Output the (x, y) coordinate of the center of the cell containing the given text.  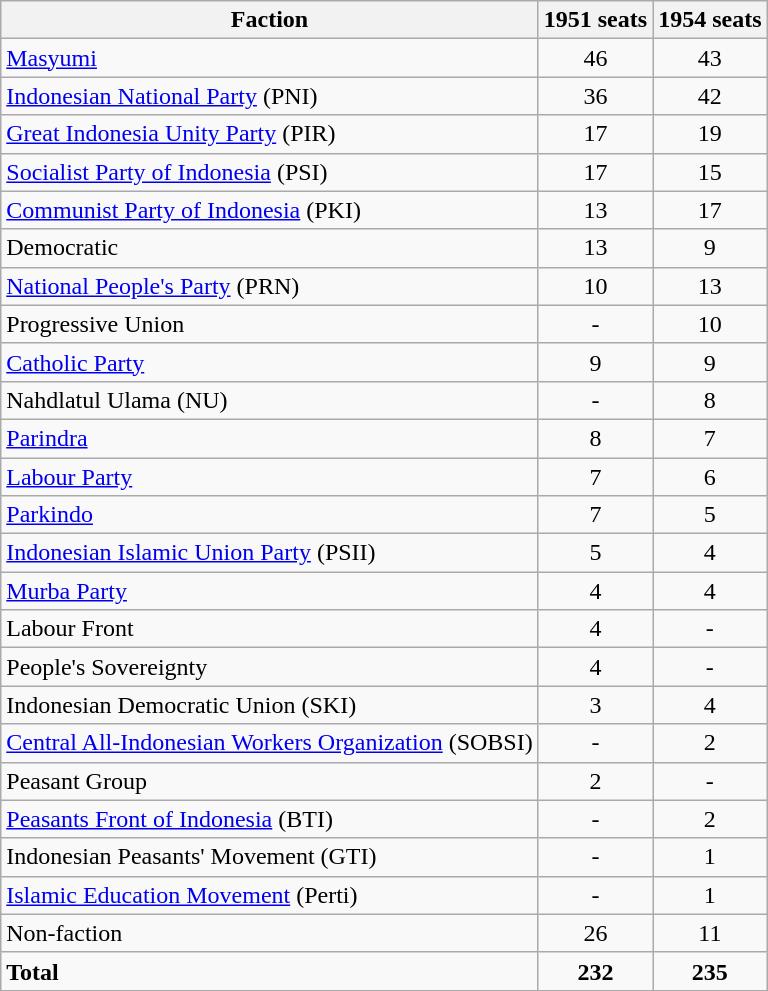
11 (710, 933)
Total (270, 971)
Faction (270, 20)
Central All-Indonesian Workers Organization (SOBSI) (270, 743)
42 (710, 96)
Communist Party of Indonesia (PKI) (270, 210)
Masyumi (270, 58)
6 (710, 477)
Peasants Front of Indonesia (BTI) (270, 819)
People's Sovereignty (270, 667)
1951 seats (595, 20)
235 (710, 971)
Indonesian Islamic Union Party (PSII) (270, 553)
Indonesian Democratic Union (SKI) (270, 705)
1954 seats (710, 20)
Socialist Party of Indonesia (PSI) (270, 172)
19 (710, 134)
232 (595, 971)
National People's Party (PRN) (270, 286)
Parindra (270, 438)
Labour Front (270, 629)
Indonesian National Party (PNI) (270, 96)
Indonesian Peasants' Movement (GTI) (270, 857)
Great Indonesia Unity Party (PIR) (270, 134)
Murba Party (270, 591)
3 (595, 705)
Catholic Party (270, 362)
Islamic Education Movement (Perti) (270, 895)
15 (710, 172)
Labour Party (270, 477)
26 (595, 933)
Peasant Group (270, 781)
Democratic (270, 248)
Non-faction (270, 933)
43 (710, 58)
Parkindo (270, 515)
36 (595, 96)
Nahdlatul Ulama (NU) (270, 400)
46 (595, 58)
Progressive Union (270, 324)
